Provide the [X, Y] coordinate of the cell's center where the given text is located.  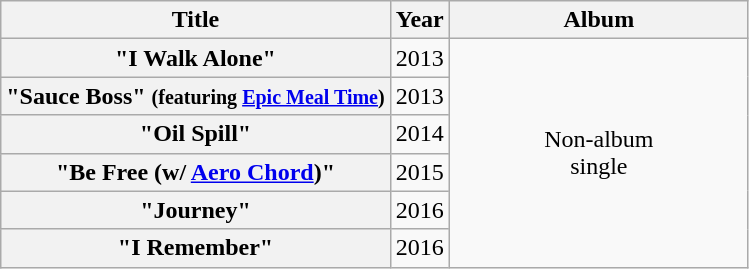
2014 [420, 134]
"I Remember" [196, 248]
Album [598, 20]
"Be Free (w/ Aero Chord)" [196, 172]
"Oil Spill" [196, 134]
Year [420, 20]
"Sauce Boss" (featuring Epic Meal Time) [196, 96]
Non-albumsingle [598, 153]
2015 [420, 172]
"Journey" [196, 210]
"I Walk Alone" [196, 58]
Title [196, 20]
